Scan for the cell matching the given text and deliver its (x, y) coordinate at center. 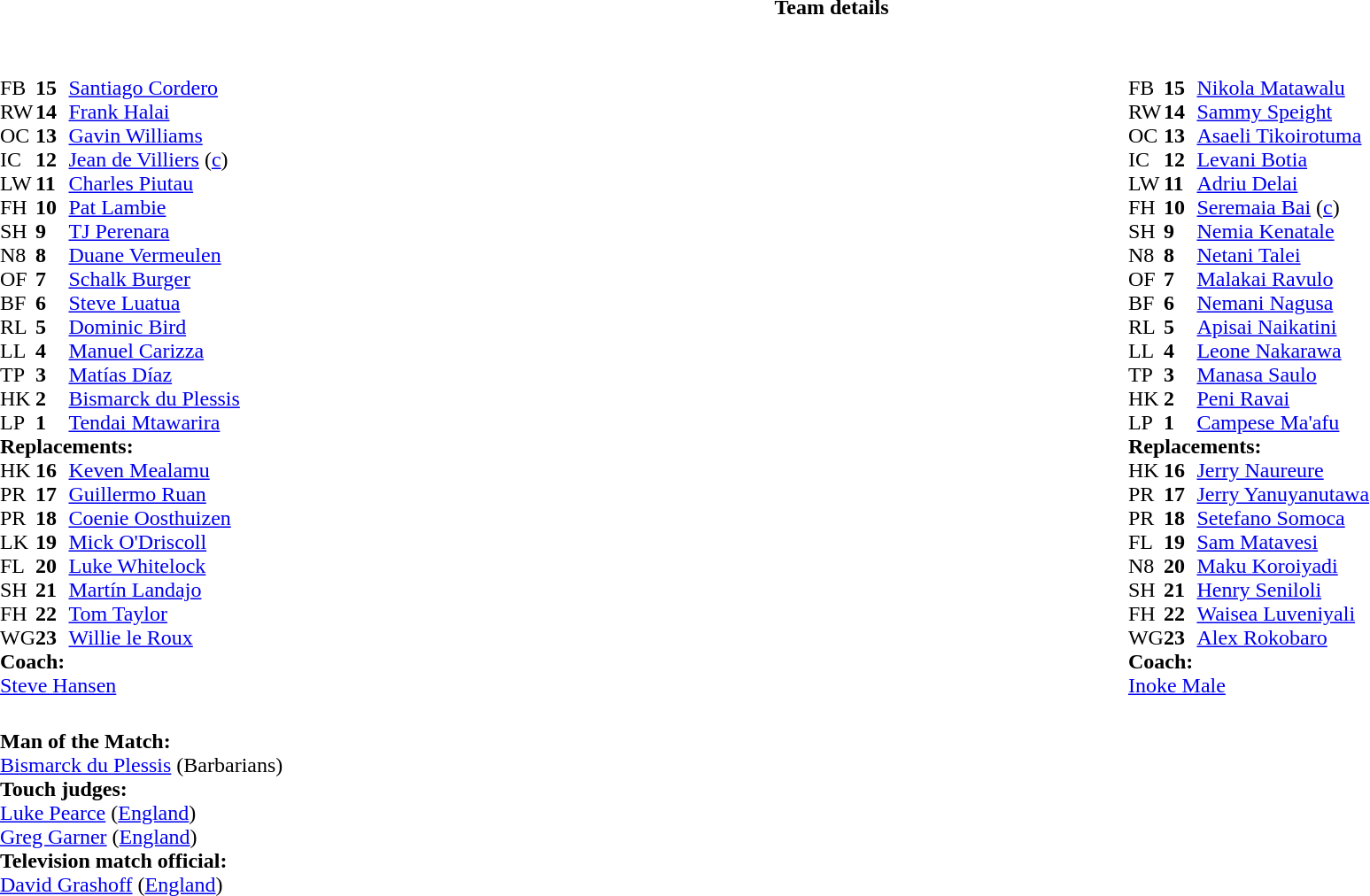
Jean de Villiers (c) (154, 159)
Schalk Burger (154, 280)
Nikola Matawalu (1282, 89)
Alex Rokobaro (1282, 637)
Nemia Kenatale (1282, 232)
Martín Landajo (154, 590)
Steve Hansen (120, 685)
Pat Lambie (154, 207)
Steve Luatua (154, 303)
Waisea Luveniyali (1282, 614)
Jerry Naureure (1282, 471)
Levani Botia (1282, 159)
Setefano Somoca (1282, 519)
Nemani Nagusa (1282, 303)
Campese Ma'afu (1282, 423)
Coenie Oosthuizen (154, 519)
Netani Talei (1282, 255)
Inoke Male (1249, 685)
Asaeli Tikoirotuma (1282, 136)
Jerry Yanuyanutawa (1282, 494)
Guillermo Ruan (154, 494)
Gavin Williams (154, 136)
Sam Matavesi (1282, 542)
Sammy Speight (1282, 112)
Mick O'Driscoll (154, 542)
Malakai Ravulo (1282, 280)
LK (18, 542)
Tendai Mtawarira (154, 423)
Peni Ravai (1282, 398)
Henry Seniloli (1282, 590)
Apisai Naikatini (1282, 328)
Willie le Roux (154, 637)
Dominic Bird (154, 328)
Manasa Saulo (1282, 375)
Charles Piutau (154, 184)
Maku Koroiyadi (1282, 567)
TJ Perenara (154, 232)
Adriu Delai (1282, 184)
Luke Whitelock (154, 567)
Duane Vermeulen (154, 255)
Frank Halai (154, 112)
Keven Mealamu (154, 471)
Seremaia Bai (c) (1282, 207)
Santiago Cordero (154, 89)
Tom Taylor (154, 614)
Matías Díaz (154, 375)
Leone Nakarawa (1282, 351)
Bismarck du Plessis (154, 398)
Manuel Carizza (154, 351)
